Detect which cell encompasses the target text, then output its [x, y] center coordinate. 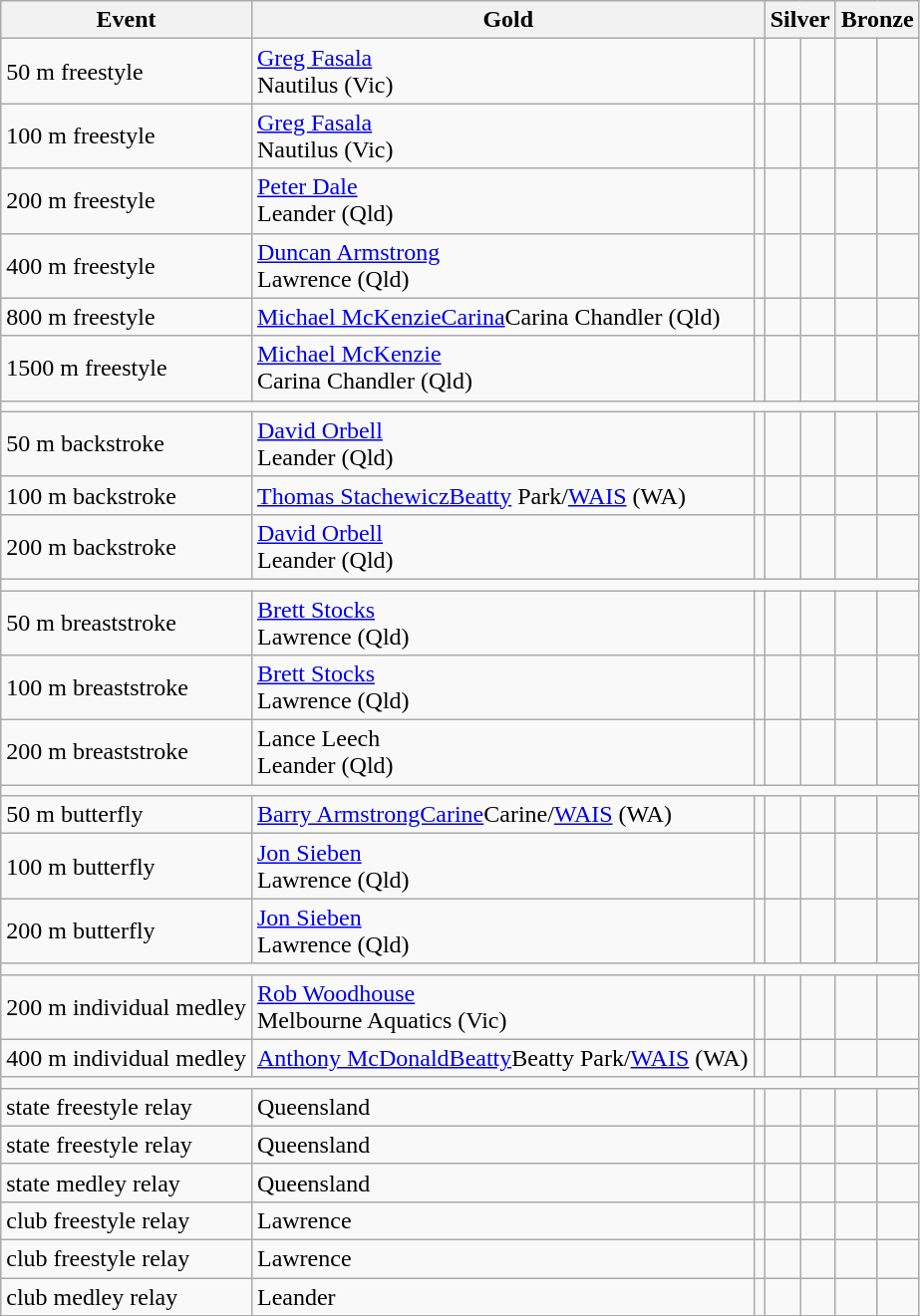
Silver [799, 20]
50 m freestyle [127, 72]
Anthony McDonaldBeattyBeatty Park/WAIS (WA) [502, 1058]
200 m individual medley [127, 1006]
Bronze [877, 20]
Leander [502, 1296]
200 m butterfly [127, 930]
800 m freestyle [127, 317]
50 m backstroke [127, 444]
200 m breaststroke [127, 753]
state medley relay [127, 1183]
Michael McKenzieCarina Chandler (Qld) [502, 369]
100 m backstroke [127, 495]
Barry ArmstrongCarineCarine/WAIS (WA) [502, 815]
200 m backstroke [127, 546]
1500 m freestyle [127, 369]
Peter DaleLeander (Qld) [502, 201]
club medley relay [127, 1296]
Lance LeechLeander (Qld) [502, 753]
400 m individual medley [127, 1058]
50 m breaststroke [127, 622]
Thomas StachewiczBeatty Park/WAIS (WA) [502, 495]
200 m freestyle [127, 201]
Gold [508, 20]
Event [127, 20]
100 m breaststroke [127, 687]
50 m butterfly [127, 815]
Rob WoodhouseMelbourne Aquatics (Vic) [502, 1006]
400 m freestyle [127, 265]
100 m butterfly [127, 867]
Michael McKenzieCarinaCarina Chandler (Qld) [502, 317]
Duncan ArmstrongLawrence (Qld) [502, 265]
100 m freestyle [127, 135]
